Locate the cell with the specified text and output its (X, Y) center coordinate. 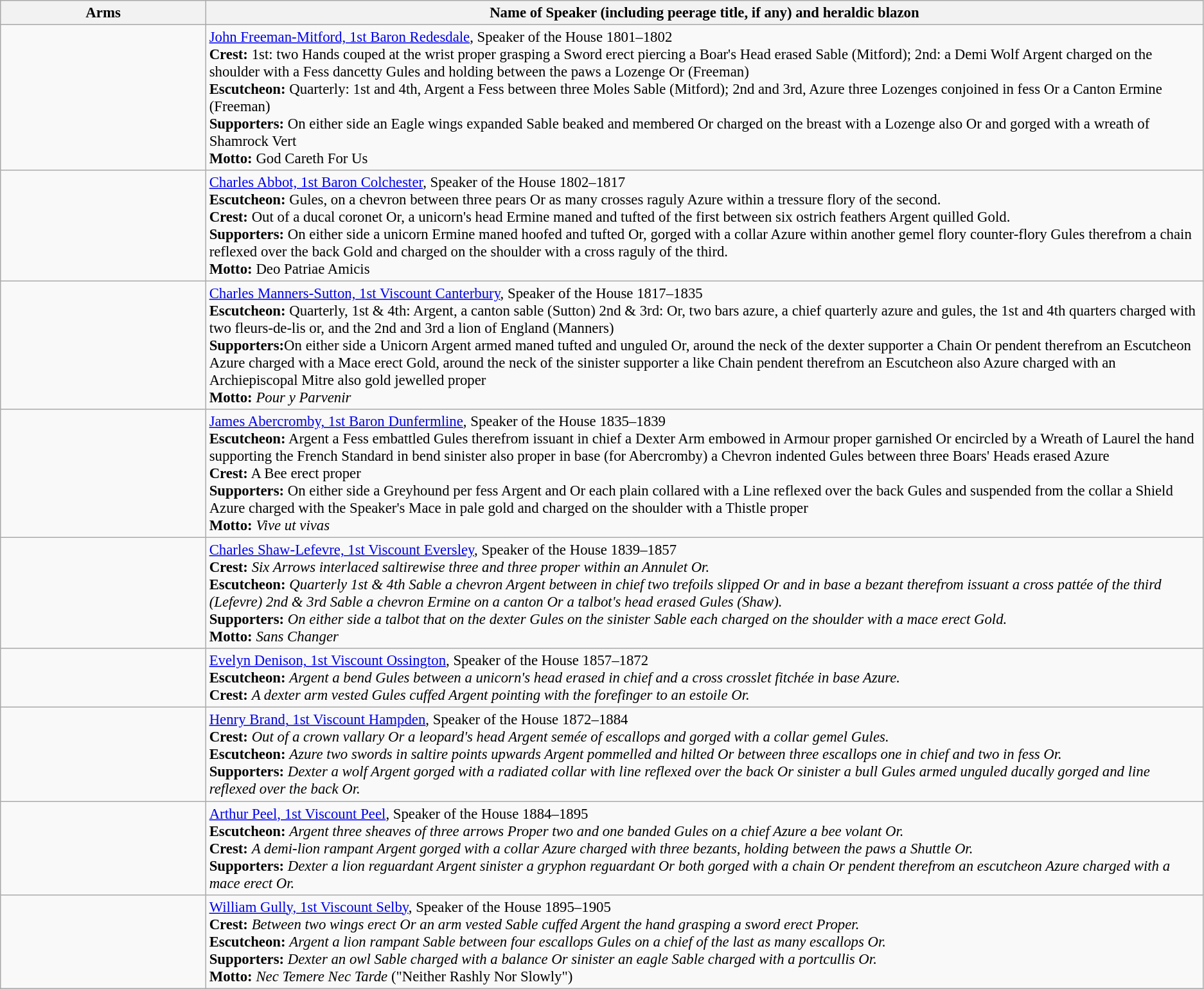
Arms (103, 13)
Name of Speaker (including peerage title, if any) and heraldic blazon (704, 13)
